For the text-containing cell, return its midpoint in (X, Y) coordinate format. 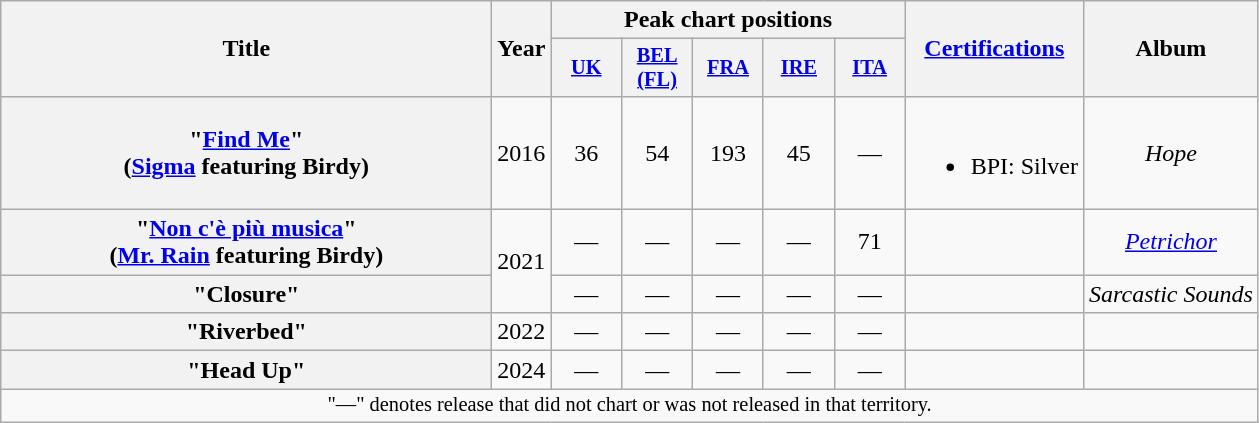
UK (586, 68)
Certifications (994, 49)
71 (870, 242)
Sarcastic Sounds (1172, 294)
"—" denotes release that did not chart or was not released in that territory. (630, 406)
"Head Up" (246, 370)
BPI: Silver (994, 152)
193 (728, 152)
2021 (522, 262)
Peak chart positions (728, 20)
"Find Me"(Sigma featuring Birdy) (246, 152)
"Closure" (246, 294)
54 (658, 152)
ITA (870, 68)
36 (586, 152)
Year (522, 49)
FRA (728, 68)
2022 (522, 332)
2016 (522, 152)
45 (798, 152)
Album (1172, 49)
Hope (1172, 152)
IRE (798, 68)
Petrichor (1172, 242)
"Riverbed" (246, 332)
"Non c'è più musica"(Mr. Rain featuring Birdy) (246, 242)
Title (246, 49)
2024 (522, 370)
BEL (FL) (658, 68)
